Find where the given text appears and provide that cell's center as (x, y) coordinate. 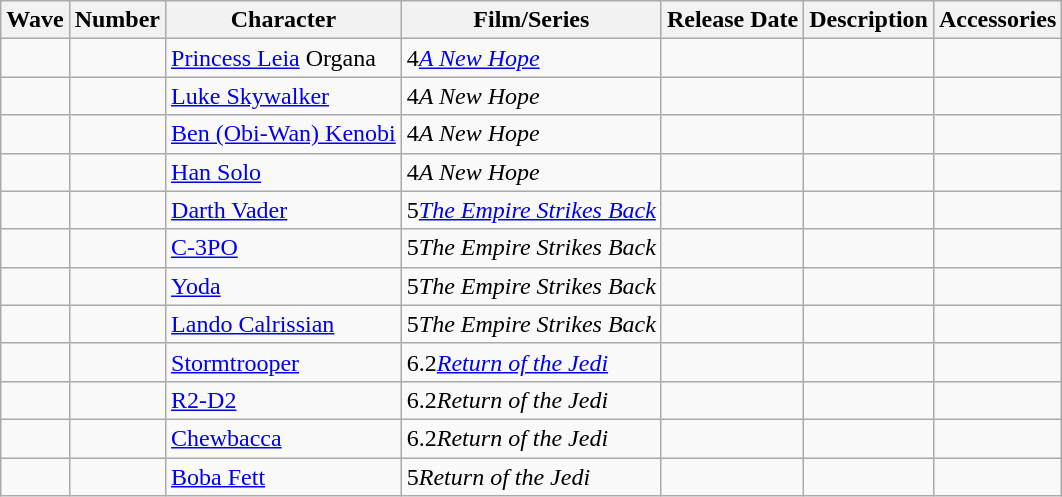
Number (117, 20)
Stormtrooper (284, 362)
Lando Calrissian (284, 324)
Ben (Obi-Wan) Kenobi (284, 134)
Wave (35, 20)
Description (869, 20)
Princess Leia Organa (284, 58)
Chewbacca (284, 438)
Yoda (284, 286)
R2-D2 (284, 400)
Release Date (732, 20)
Luke Skywalker (284, 96)
Film/Series (531, 20)
Boba Fett (284, 477)
Darth Vader (284, 210)
Character (284, 20)
C-3PO (284, 248)
Accessories (997, 20)
5Return of the Jedi (531, 477)
Han Solo (284, 172)
